Detect which cell encompasses the target text, then output its [x, y] center coordinate. 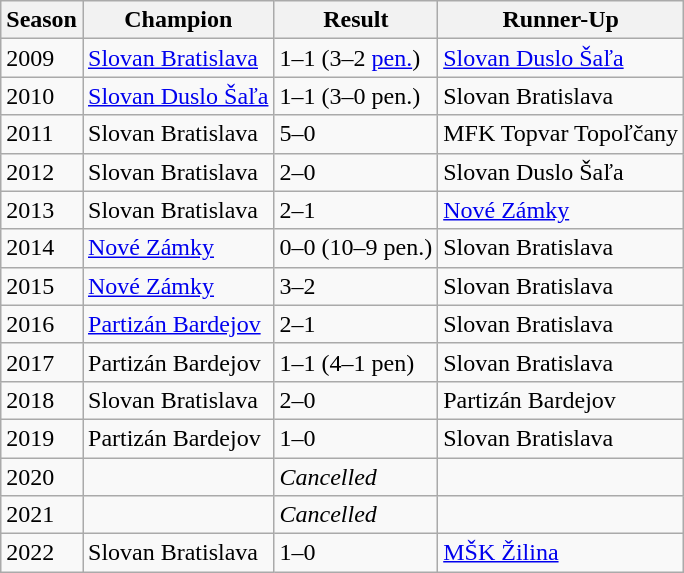
2014 [42, 248]
MFK Topvar Topoľčany [561, 134]
2018 [42, 400]
2015 [42, 286]
2010 [42, 96]
Season [42, 20]
2017 [42, 362]
1–1 (3–2 pen.) [356, 58]
Champion [178, 20]
0–0 (10–9 pen.) [356, 248]
2009 [42, 58]
Result [356, 20]
Runner-Up [561, 20]
3–2 [356, 286]
2012 [42, 172]
2019 [42, 438]
2011 [42, 134]
5–0 [356, 134]
2016 [42, 324]
MŠK Žilina [561, 553]
2021 [42, 515]
1–1 (3–0 pen.) [356, 96]
2022 [42, 553]
2013 [42, 210]
1–1 (4–1 pen) [356, 362]
2020 [42, 477]
